Detect which cell encompasses the target text, then output its [x, y] center coordinate. 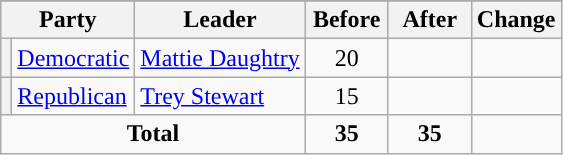
Party [68, 20]
Change [516, 20]
15 [346, 96]
20 [346, 58]
Trey Stewart [220, 96]
Before [346, 20]
Democratic [74, 58]
After [430, 20]
Republican [74, 96]
Mattie Daughtry [220, 58]
Total [153, 134]
Leader [220, 20]
